For the text-containing cell, return its midpoint in [x, y] coordinate format. 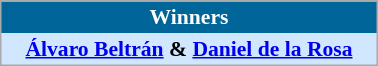
Winners [189, 17]
Álvaro Beltrán & Daniel de la Rosa [189, 49]
